Provide the (x, y) coordinate of the cell's center where the given text is located.  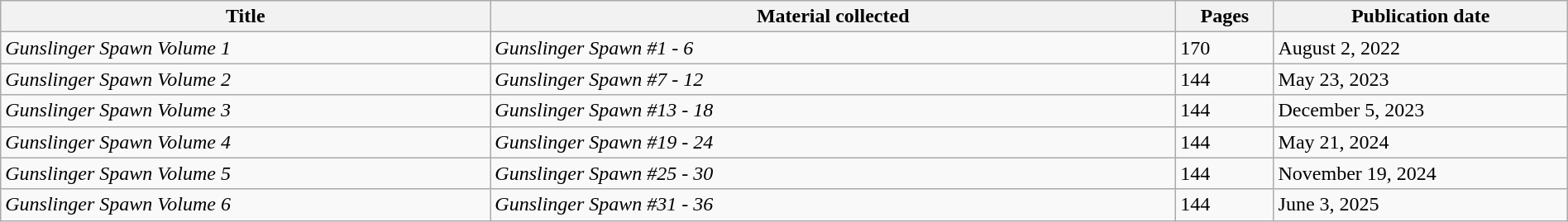
Gunslinger Spawn Volume 5 (246, 173)
Gunslinger Spawn Volume 2 (246, 79)
Gunslinger Spawn #1 - 6 (834, 48)
Material collected (834, 17)
Publication date (1421, 17)
Gunslinger Spawn Volume 1 (246, 48)
November 19, 2024 (1421, 173)
Gunslinger Spawn #31 - 36 (834, 205)
Gunslinger Spawn #25 - 30 (834, 173)
Gunslinger Spawn Volume 6 (246, 205)
170 (1225, 48)
Pages (1225, 17)
May 23, 2023 (1421, 79)
August 2, 2022 (1421, 48)
December 5, 2023 (1421, 111)
Gunslinger Spawn Volume 3 (246, 111)
Gunslinger Spawn #13 - 18 (834, 111)
May 21, 2024 (1421, 142)
June 3, 2025 (1421, 205)
Gunslinger Spawn #19 - 24 (834, 142)
Title (246, 17)
Gunslinger Spawn Volume 4 (246, 142)
Gunslinger Spawn #7 - 12 (834, 79)
